Locate the cell with the specified text and output its [x, y] center coordinate. 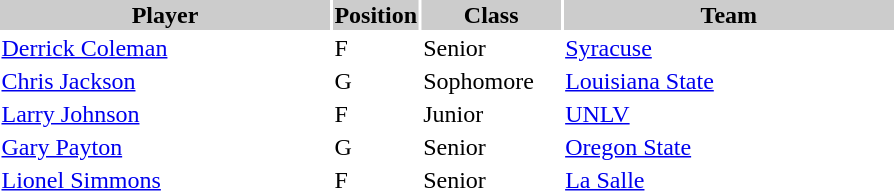
Derrick Coleman [165, 48]
Syracuse [729, 48]
Player [165, 15]
Chris Jackson [165, 81]
Louisiana State [729, 81]
Larry Johnson [165, 114]
Sophomore [492, 81]
Junior [492, 114]
Class [492, 15]
Gary Payton [165, 147]
Position [376, 15]
Oregon State [729, 147]
Team [729, 15]
UNLV [729, 114]
